Capture the cell that displays the provided text and extract its [X, Y] central coordinate. 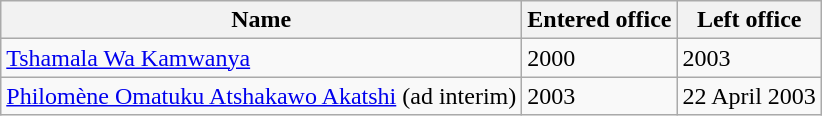
2000 [600, 58]
Philomène Omatuku Atshakawo Akatshi (ad interim) [262, 96]
Tshamala Wa Kamwanya [262, 58]
Name [262, 20]
22 April 2003 [749, 96]
Entered office [600, 20]
Left office [749, 20]
